Pinpoint the cell where the given text exists, returning its [x, y] midpoint coordinate. 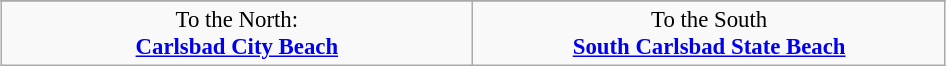
To the SouthSouth Carlsbad State Beach [709, 34]
To the North:Carlsbad City Beach [237, 34]
